Return the (x, y) coordinate for the center point of the cell that contains the specified text.  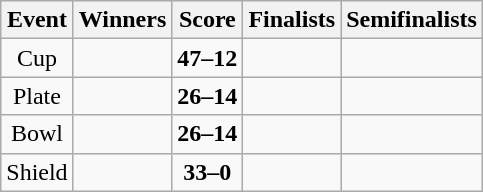
33–0 (208, 172)
Score (208, 20)
Semifinalists (412, 20)
Shield (37, 172)
Event (37, 20)
Plate (37, 96)
Bowl (37, 134)
Winners (122, 20)
47–12 (208, 58)
Cup (37, 58)
Finalists (292, 20)
